Search for the cell housing the specified text and yield its (X, Y) center coordinate. 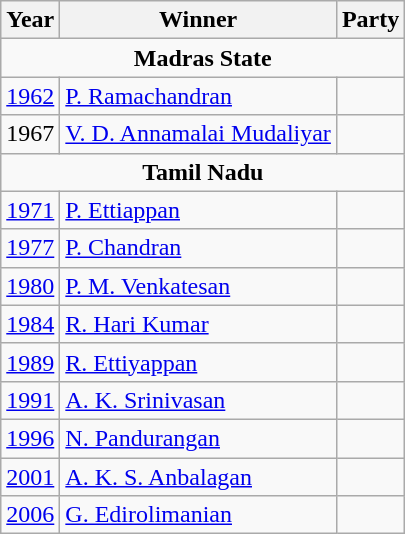
P. M. Venkatesan (198, 286)
P. Chandran (198, 248)
1971 (30, 210)
1991 (30, 400)
R. Hari Kumar (198, 324)
2001 (30, 477)
R. Ettiyappan (198, 362)
Tamil Nadu (203, 172)
1977 (30, 248)
Year (30, 20)
1996 (30, 438)
1989 (30, 362)
P. Ettiappan (198, 210)
A. K. S. Anbalagan (198, 477)
1967 (30, 134)
1980 (30, 286)
Party (370, 20)
P. Ramachandran (198, 96)
2006 (30, 515)
1984 (30, 324)
V. D. Annamalai Mudaliyar (198, 134)
G. Edirolimanian (198, 515)
A. K. Srinivasan (198, 400)
Madras State (203, 58)
N. Pandurangan (198, 438)
1962 (30, 96)
Winner (198, 20)
